Identify which cell holds the provided text, then report its (x, y) central coordinate. 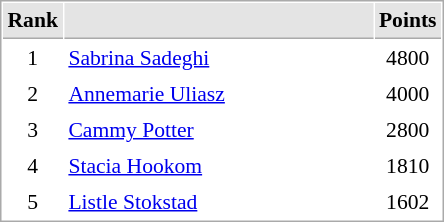
Listle Stokstad (218, 201)
Rank (32, 21)
Stacia Hookom (218, 165)
1 (32, 57)
Cammy Potter (218, 129)
1602 (408, 201)
2800 (408, 129)
4000 (408, 93)
1810 (408, 165)
Points (408, 21)
5 (32, 201)
2 (32, 93)
3 (32, 129)
Annemarie Uliasz (218, 93)
Sabrina Sadeghi (218, 57)
4 (32, 165)
4800 (408, 57)
